Capture the cell that displays the provided text and extract its [X, Y] central coordinate. 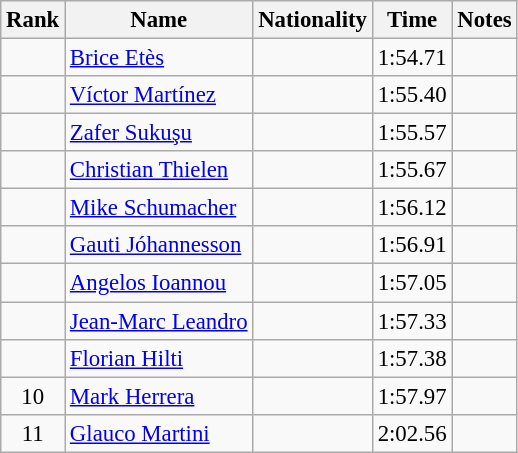
1:57.05 [412, 283]
Brice Etès [159, 58]
Rank [33, 20]
1:55.67 [412, 170]
Name [159, 20]
Angelos Ioannou [159, 283]
Christian Thielen [159, 170]
Gauti Jóhannesson [159, 245]
11 [33, 433]
1:56.91 [412, 245]
1:57.38 [412, 358]
Mike Schumacher [159, 208]
10 [33, 396]
Jean-Marc Leandro [159, 321]
1:54.71 [412, 58]
1:56.12 [412, 208]
2:02.56 [412, 433]
1:57.97 [412, 396]
Notes [484, 20]
Zafer Sukuşu [159, 133]
Glauco Martini [159, 433]
Time [412, 20]
Víctor Martínez [159, 95]
1:55.57 [412, 133]
1:55.40 [412, 95]
Nationality [312, 20]
Florian Hilti [159, 358]
Mark Herrera [159, 396]
1:57.33 [412, 321]
